Scan for the cell matching the given text and deliver its (x, y) coordinate at center. 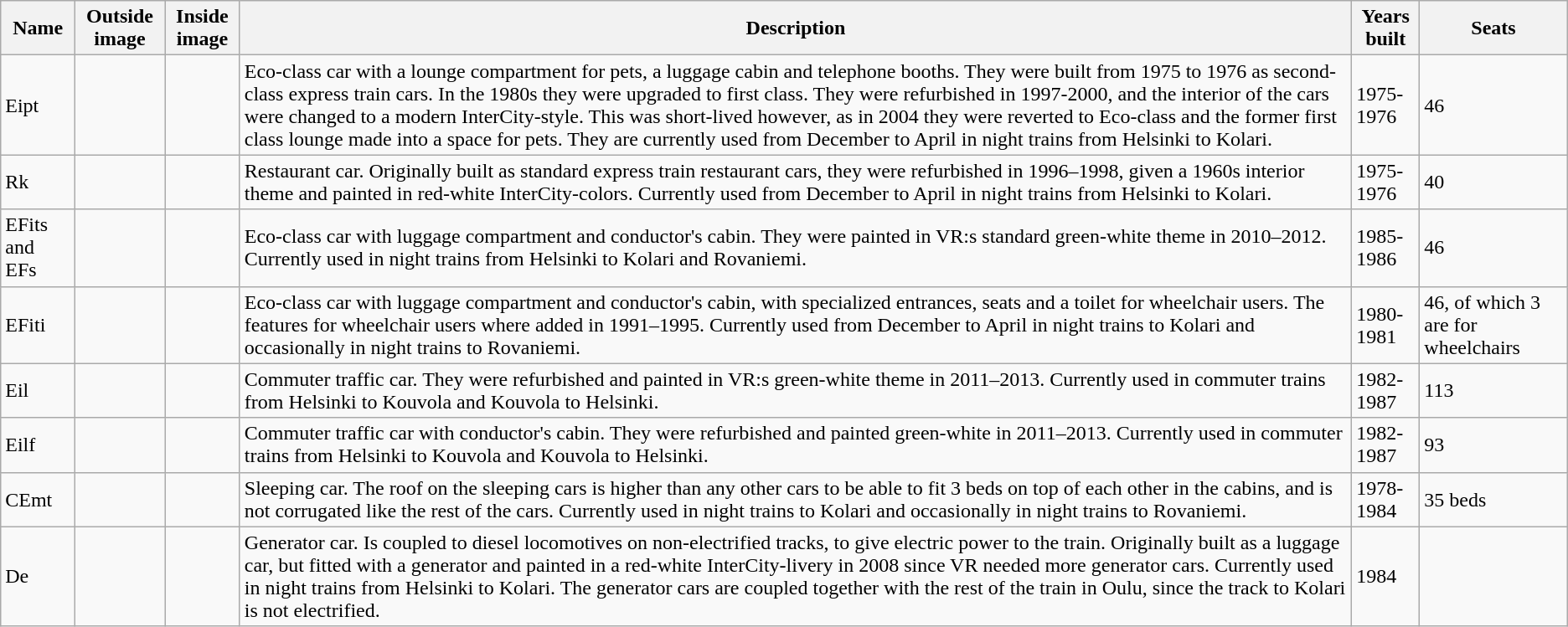
1980-1981 (1385, 325)
Outside image (121, 28)
Inside image (203, 28)
35 beds (1493, 499)
Rk (39, 182)
Eil (39, 390)
Seats (1493, 28)
1984 (1385, 576)
De (39, 576)
Eipt (39, 105)
113 (1493, 390)
Description (796, 28)
CEmt (39, 499)
93 (1493, 445)
46, of which 3 are for wheelchairs (1493, 325)
40 (1493, 182)
EFiti (39, 325)
1985-1986 (1385, 248)
EFits and EFs (39, 248)
Years built (1385, 28)
Eilf (39, 445)
1978-1984 (1385, 499)
Name (39, 28)
